For the text-containing cell, return its midpoint in [x, y] coordinate format. 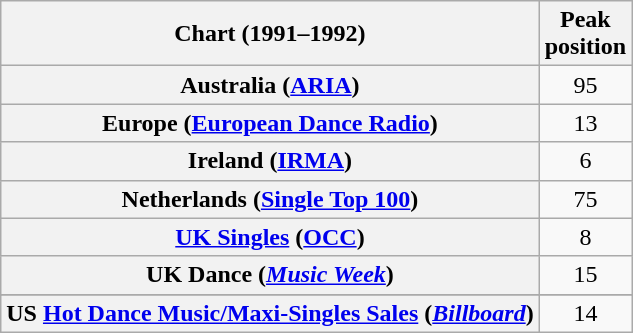
95 [585, 85]
US Hot Dance Music/Maxi-Singles Sales (Billboard) [270, 313]
6 [585, 161]
13 [585, 123]
15 [585, 275]
Netherlands (Single Top 100) [270, 199]
Peakposition [585, 34]
75 [585, 199]
8 [585, 237]
Europe (European Dance Radio) [270, 123]
Chart (1991–1992) [270, 34]
Australia (ARIA) [270, 85]
UK Singles (OCC) [270, 237]
14 [585, 313]
UK Dance (Music Week) [270, 275]
Ireland (IRMA) [270, 161]
